Search for the cell housing the specified text and yield its [X, Y] center coordinate. 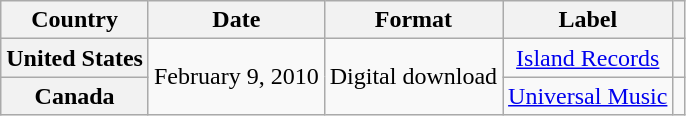
Country [75, 20]
February 9, 2010 [236, 77]
Date [236, 20]
Format [413, 20]
Universal Music [588, 96]
Digital download [413, 77]
Canada [75, 96]
Label [588, 20]
Island Records [588, 58]
United States [75, 58]
